Locate the cell with the specified text and output its (x, y) center coordinate. 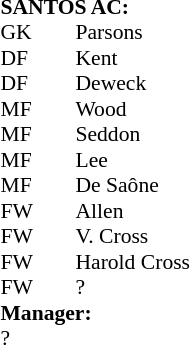
V. Cross (132, 237)
Manager: (95, 313)
GK (19, 33)
Harold Cross (132, 262)
? (132, 287)
Deweck (132, 83)
Seddon (132, 135)
De Saône (132, 185)
Wood (132, 109)
Kent (132, 58)
Lee (132, 160)
Parsons (132, 33)
Allen (132, 211)
